Search for the cell housing the specified text and yield its [x, y] center coordinate. 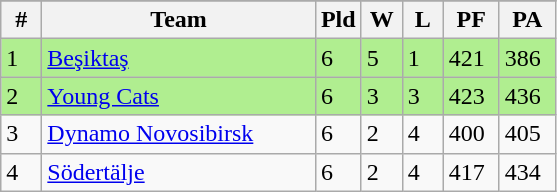
Team [179, 20]
Pld [338, 20]
417 [471, 172]
5 [382, 58]
423 [471, 96]
Beşiktaş [179, 58]
Dynamo Novosibirsk [179, 134]
436 [527, 96]
PA [527, 20]
Young Cats [179, 96]
405 [527, 134]
421 [471, 58]
386 [527, 58]
Södertälje [179, 172]
400 [471, 134]
W [382, 20]
# [22, 20]
PF [471, 20]
434 [527, 172]
L [422, 20]
